For the text-containing cell, return its midpoint in [x, y] coordinate format. 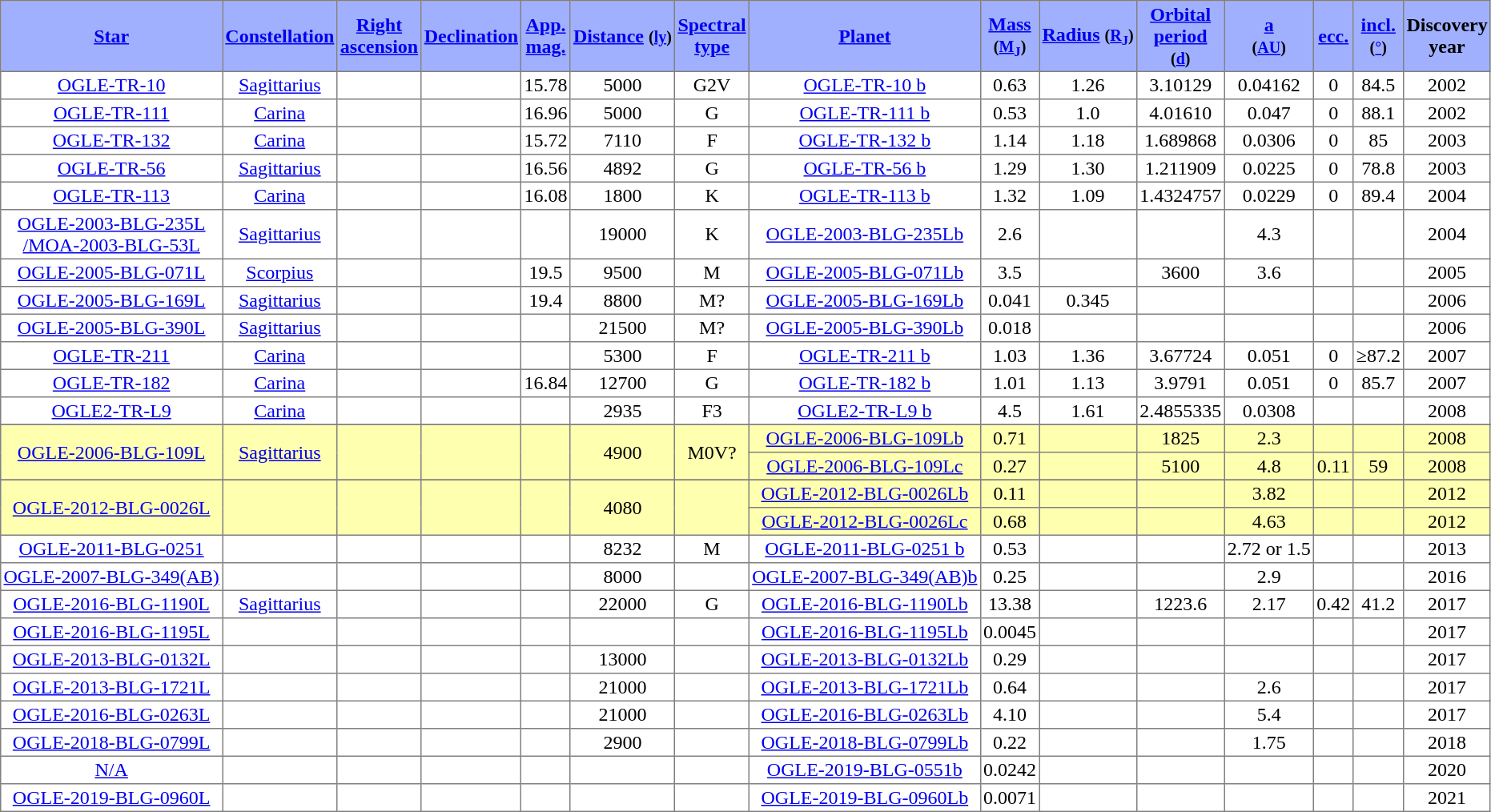
OGLE-TR-10 b [865, 85]
41.2 [1379, 604]
M0V? [713, 452]
1.32 [1010, 195]
OGLE-2005-BLG-169Lb [865, 300]
4.5 [1010, 411]
OGLE-2006-BLG-109Lc [865, 466]
Rightascension [380, 36]
89.4 [1379, 195]
OGLE2-TR-L9 [112, 411]
0.0306 [1268, 140]
1.0 [1088, 113]
3.6 [1268, 272]
84.5 [1379, 85]
4.63 [1268, 521]
Declination [471, 36]
2013 [1448, 549]
OGLE-2016-BLG-1195L [112, 632]
OGLE-TR-211 [112, 356]
OGLE-2005-BLG-390Lb [865, 328]
1.18 [1088, 140]
1800 [622, 195]
0.27 [1010, 466]
0.047 [1268, 113]
12700 [622, 383]
4900 [622, 452]
1.09 [1088, 195]
2005 [1448, 272]
7110 [622, 140]
4.01610 [1180, 113]
N/A [112, 770]
3.9791 [1180, 383]
OGLE-2019-BLG-0960L [112, 798]
2900 [622, 742]
OGLE-TR-56 b [865, 168]
3.67724 [1180, 356]
3.82 [1268, 493]
OGLE-TR-113 b [865, 195]
0.68 [1010, 521]
OGLE-TR-56 [112, 168]
0.0242 [1010, 770]
1825 [1180, 438]
85 [1379, 140]
88.1 [1379, 113]
4.10 [1010, 714]
22000 [622, 604]
OGLE-2006-BLG-109L [112, 452]
OGLE-2018-BLG-0799L [112, 742]
5300 [622, 356]
0.64 [1010, 687]
OGLE-2007-BLG-349(AB) [112, 577]
15.78 [546, 85]
0.22 [1010, 742]
OGLE-2013-BLG-0132Lb [865, 659]
2935 [622, 411]
0.29 [1010, 659]
2.3 [1268, 438]
a(AU) [1268, 36]
1.211909 [1180, 168]
0.0308 [1268, 411]
OGLE-2013-BLG-0132L [112, 659]
OGLE2-TR-L9 b [865, 411]
1.30 [1088, 168]
4892 [622, 168]
OGLE-2012-BLG-0026L [112, 508]
1.01 [1010, 383]
1.36 [1088, 356]
2020 [1448, 770]
Scorpius [280, 272]
OGLE-2016-BLG-1190Lb [865, 604]
15.72 [546, 140]
Orbitalperiod(d) [1180, 36]
OGLE-2005-BLG-390L [112, 328]
OGLE-2019-BLG-0551b [865, 770]
OGLE-TR-113 [112, 195]
1.13 [1088, 383]
1.4324757 [1180, 195]
1.26 [1088, 85]
OGLE-2019-BLG-0960Lb [865, 798]
0.345 [1088, 300]
0.0071 [1010, 798]
0.25 [1010, 577]
0.0229 [1268, 195]
16.56 [546, 168]
OGLE-TR-211 b [865, 356]
OGLE-2016-BLG-1195Lb [865, 632]
0.0045 [1010, 632]
0.42 [1333, 604]
Radius (RJ) [1088, 36]
Star [112, 36]
59 [1379, 466]
OGLE-2013-BLG-1721L [112, 687]
8800 [622, 300]
13000 [622, 659]
78.8 [1379, 168]
19.5 [546, 272]
19.4 [546, 300]
1.75 [1268, 742]
4080 [622, 508]
0.63 [1010, 85]
2.17 [1268, 604]
OGLE-TR-182 b [865, 383]
16.08 [546, 195]
Discoveryyear [1448, 36]
OGLE-2018-BLG-0799Lb [865, 742]
3.10129 [1180, 85]
OGLE-2005-BLG-071L [112, 272]
OGLE-2016-BLG-0263L [112, 714]
4.8 [1268, 466]
16.84 [546, 383]
2.9 [1268, 577]
OGLE-TR-111 b [865, 113]
1223.6 [1180, 604]
≥87.2 [1379, 356]
F3 [713, 411]
OGLE-TR-132 [112, 140]
OGLE-TR-132 b [865, 140]
0.0225 [1268, 168]
8232 [622, 549]
OGLE-2007-BLG-349(AB)b [865, 577]
21500 [622, 328]
OGLE-2005-BLG-071Lb [865, 272]
ecc. [1333, 36]
4.3 [1268, 235]
OGLE-2003-BLG-235Lb [865, 235]
3600 [1180, 272]
OGLE-TR-182 [112, 383]
Distance (ly) [622, 36]
Planet [865, 36]
8000 [622, 577]
19000 [622, 235]
3.5 [1010, 272]
13.38 [1010, 604]
1.61 [1088, 411]
1.689868 [1180, 140]
2.72 or 1.5 [1268, 549]
1.03 [1010, 356]
5100 [1180, 466]
0.018 [1010, 328]
0.71 [1010, 438]
OGLE-2006-BLG-109Lb [865, 438]
2021 [1448, 798]
OGLE-2005-BLG-169L [112, 300]
OGLE-2012-BLG-0026Lb [865, 493]
OGLE-2016-BLG-0263Lb [865, 714]
0.04162 [1268, 85]
Mass(MJ) [1010, 36]
5.4 [1268, 714]
incl.(°) [1379, 36]
16.96 [546, 113]
G2V [713, 85]
OGLE-2003-BLG-235L/MOA-2003-BLG-53L [112, 235]
OGLE-2016-BLG-1190L [112, 604]
OGLE-TR-111 [112, 113]
OGLE-2012-BLG-0026Lc [865, 521]
1.14 [1010, 140]
2.4855335 [1180, 411]
App.mag. [546, 36]
9500 [622, 272]
Constellation [280, 36]
2016 [1448, 577]
OGLE-TR-10 [112, 85]
0.041 [1010, 300]
Spectraltype [713, 36]
OGLE-2011-BLG-0251 b [865, 549]
OGLE-2011-BLG-0251 [112, 549]
2018 [1448, 742]
OGLE-2013-BLG-1721Lb [865, 687]
85.7 [1379, 383]
1.29 [1010, 168]
